For the text-containing cell, return its midpoint in [X, Y] coordinate format. 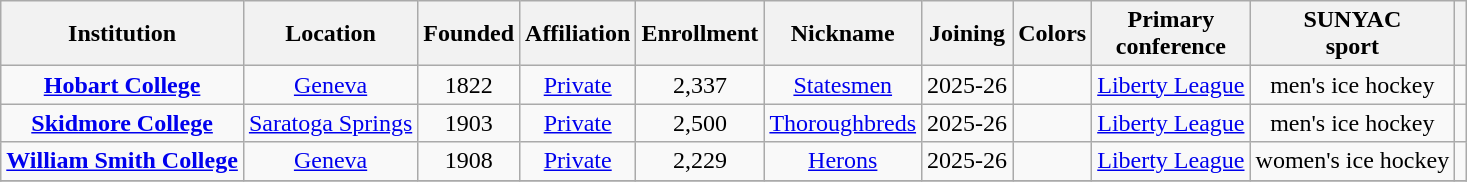
2,337 [700, 85]
Founded [469, 34]
1822 [469, 85]
women's ice hockey [1352, 161]
William Smith College [122, 161]
Herons [843, 161]
1908 [469, 161]
Joining [968, 34]
Location [330, 34]
Primaryconference [1171, 34]
Affiliation [578, 34]
2,229 [700, 161]
Colors [1052, 34]
Skidmore College [122, 123]
Saratoga Springs [330, 123]
SUNYACsport [1352, 34]
1903 [469, 123]
Nickname [843, 34]
Hobart College [122, 85]
Institution [122, 34]
2,500 [700, 123]
Statesmen [843, 85]
Enrollment [700, 34]
Thoroughbreds [843, 123]
